For the text-containing cell, return its midpoint in (X, Y) coordinate format. 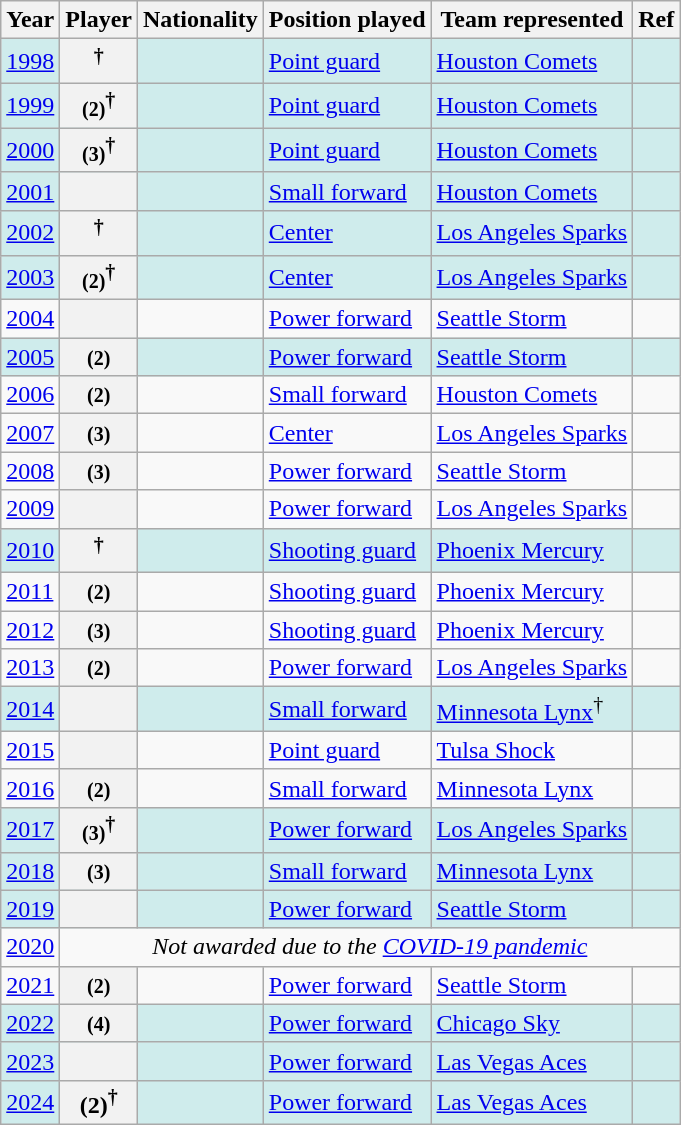
Team represented (532, 20)
2001 (30, 191)
2019 (30, 909)
2002 (30, 234)
2011 (30, 592)
Nationality (201, 20)
2005 (30, 357)
2020 (30, 947)
2018 (30, 871)
2021 (30, 985)
Chicago Sky (532, 1023)
2009 (30, 509)
(4) (99, 1023)
2014 (30, 710)
1998 (30, 62)
2006 (30, 395)
2017 (30, 830)
2007 (30, 433)
2010 (30, 550)
Not awarded due to the COVID-19 pandemic (370, 947)
2024 (30, 1102)
Position played (347, 20)
2003 (30, 278)
Minnesota Lynx† (532, 710)
2012 (30, 630)
Player (99, 20)
2016 (30, 788)
2004 (30, 319)
Ref (656, 20)
2015 (30, 750)
Tulsa Shock (532, 750)
1999 (30, 106)
2000 (30, 150)
2023 (30, 1061)
2022 (30, 1023)
Year (30, 20)
2013 (30, 668)
2008 (30, 471)
